Pinpoint the cell where the given text exists, returning its [X, Y] midpoint coordinate. 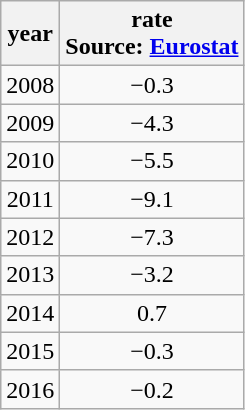
−0.2 [152, 389]
−9.1 [152, 199]
rateSource: Eurostat [152, 34]
year [30, 34]
0.7 [152, 313]
−3.2 [152, 275]
−5.5 [152, 161]
2012 [30, 237]
2013 [30, 275]
2010 [30, 161]
2015 [30, 351]
2011 [30, 199]
2016 [30, 389]
2008 [30, 85]
2014 [30, 313]
2009 [30, 123]
−7.3 [152, 237]
−4.3 [152, 123]
